Extract the (x, y) coordinate from the center of the cell holding the provided text.  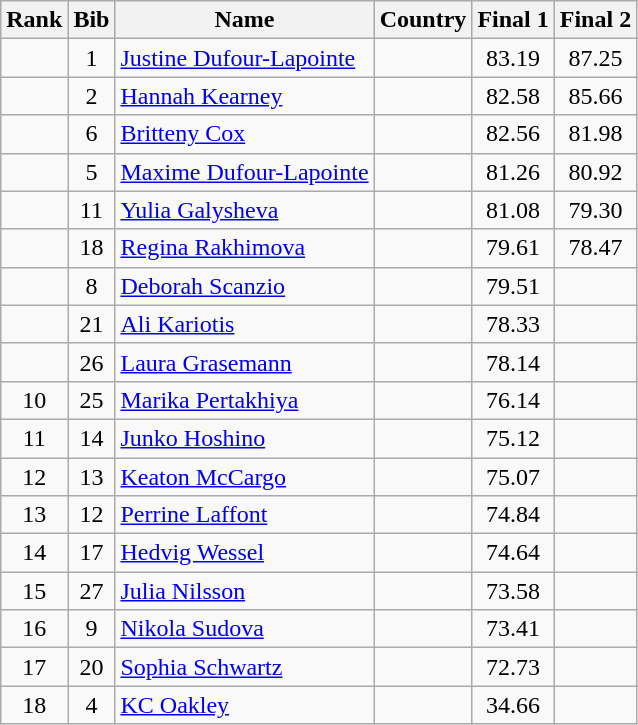
KC Oakley (244, 705)
75.12 (513, 438)
Final 2 (595, 20)
Nikola Sudova (244, 629)
Hedvig Wessel (244, 553)
78.47 (595, 248)
73.58 (513, 591)
10 (34, 400)
73.41 (513, 629)
82.56 (513, 134)
Bib (92, 20)
Hannah Kearney (244, 96)
79.61 (513, 248)
1 (92, 58)
4 (92, 705)
Maxime Dufour-Lapointe (244, 172)
74.64 (513, 553)
81.98 (595, 134)
75.07 (513, 477)
Deborah Scanzio (244, 286)
82.58 (513, 96)
5 (92, 172)
27 (92, 591)
85.66 (595, 96)
2 (92, 96)
Final 1 (513, 20)
6 (92, 134)
Yulia Galysheva (244, 210)
79.30 (595, 210)
21 (92, 324)
78.14 (513, 362)
Britteny Cox (244, 134)
9 (92, 629)
76.14 (513, 400)
Country (423, 20)
Regina Rakhimova (244, 248)
Rank (34, 20)
80.92 (595, 172)
79.51 (513, 286)
Laura Grasemann (244, 362)
25 (92, 400)
72.73 (513, 667)
74.84 (513, 515)
Perrine Laffont (244, 515)
Justine Dufour-Lapointe (244, 58)
26 (92, 362)
87.25 (595, 58)
34.66 (513, 705)
8 (92, 286)
Name (244, 20)
Ali Kariotis (244, 324)
20 (92, 667)
15 (34, 591)
78.33 (513, 324)
Marika Pertakhiya (244, 400)
81.08 (513, 210)
83.19 (513, 58)
Julia Nilsson (244, 591)
Junko Hoshino (244, 438)
Keaton McCargo (244, 477)
81.26 (513, 172)
16 (34, 629)
Sophia Schwartz (244, 667)
